Find where the given text appears and provide that cell's center as (x, y) coordinate. 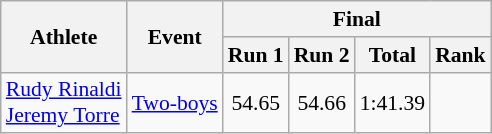
Total (392, 55)
Two-boys (175, 102)
54.65 (256, 102)
Final (357, 19)
Run 2 (322, 55)
Athlete (64, 36)
Run 1 (256, 55)
1:41.39 (392, 102)
Rudy Rinaldi Jeremy Torre (64, 102)
Event (175, 36)
Rank (460, 55)
54.66 (322, 102)
